Return (x, y) of the center of cell containing provided text 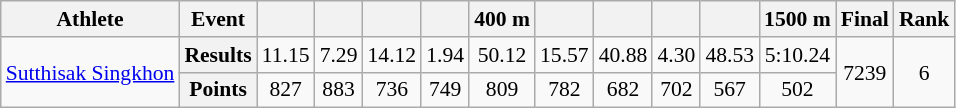
40.88 (624, 55)
7239 (865, 72)
702 (676, 90)
567 (730, 90)
827 (286, 90)
4.30 (676, 55)
400 m (502, 19)
Points (218, 90)
1.94 (445, 55)
50.12 (502, 55)
Results (218, 55)
Rank (924, 19)
502 (798, 90)
Final (865, 19)
6 (924, 72)
736 (392, 90)
5:10.24 (798, 55)
Athlete (90, 19)
Sutthisak Singkhon (90, 72)
1500 m (798, 19)
7.29 (339, 55)
782 (564, 90)
749 (445, 90)
15.57 (564, 55)
682 (624, 90)
883 (339, 90)
48.53 (730, 55)
Event (218, 19)
11.15 (286, 55)
14.12 (392, 55)
809 (502, 90)
